Pinpoint the cell where the given text exists, returning its (x, y) midpoint coordinate. 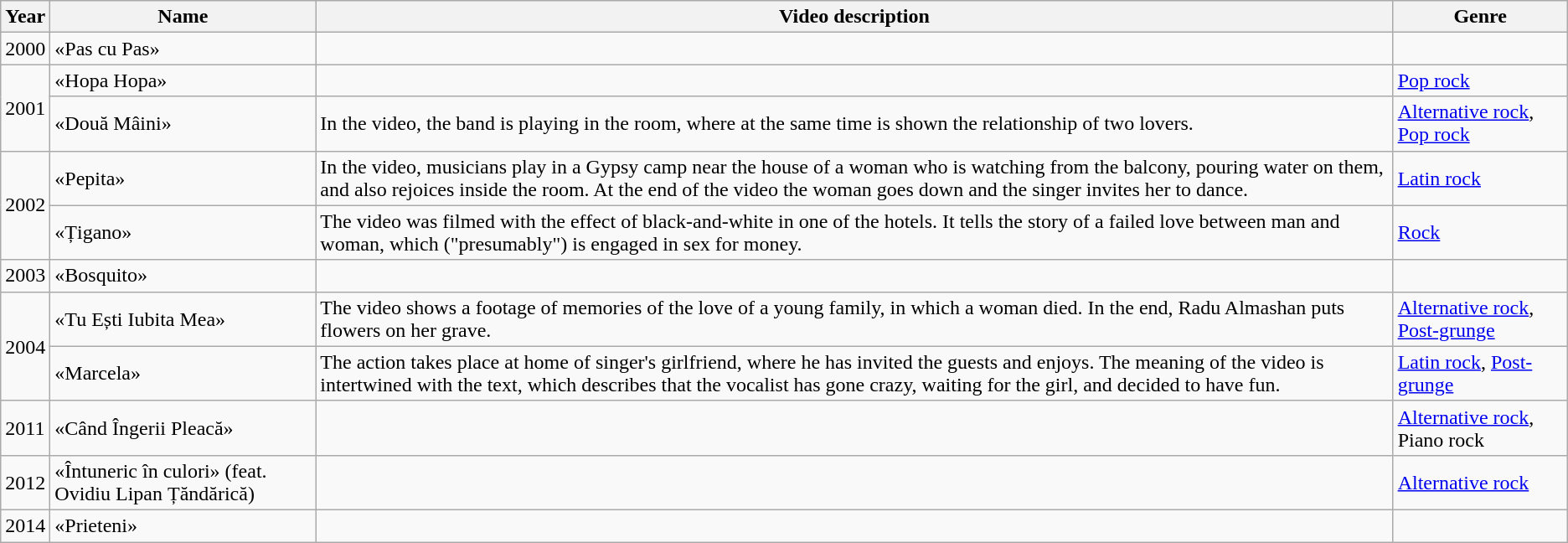
Alternative rock (1480, 483)
2002 (25, 205)
«Marcela» (183, 374)
Alternative rock, Piano rock (1480, 427)
2014 (25, 525)
Pop rock (1480, 80)
Latin rock (1480, 178)
In the video, the band is playing in the room, where at the same time is shown the relationship of two lovers. (854, 124)
2012 (25, 483)
Rock (1480, 233)
«Bosquito» (183, 276)
Alternative rock, Post-grunge (1480, 318)
«Întuneric în culori» (feat. Ovidiu Lipan Țăndărică) (183, 483)
2001 (25, 107)
«Hopa Hopa» (183, 80)
«Când Îngerii Pleacă» (183, 427)
Genre (1480, 17)
«Prieteni» (183, 525)
Latin rock, Post-grunge (1480, 374)
«Tu Ești Iubita Mea» (183, 318)
The video shows a footage of memories of the love of a young family, in which a woman died. In the end, Radu Almashan puts flowers on her grave. (854, 318)
2011 (25, 427)
2003 (25, 276)
«Pepita» (183, 178)
2000 (25, 49)
«Pas cu Pas» (183, 49)
Name (183, 17)
Year (25, 17)
Alternative rock, Pop rock (1480, 124)
«Țigano» (183, 233)
2004 (25, 346)
«Două Mâini» (183, 124)
Video description (854, 17)
